Capture the cell that displays the provided text and extract its (X, Y) central coordinate. 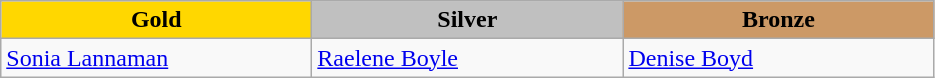
Sonia Lannaman (156, 58)
Bronze (778, 20)
Silver (468, 20)
Gold (156, 20)
Raelene Boyle (468, 58)
Denise Boyd (778, 58)
